Find where the given text appears and provide that cell's center as (X, Y) coordinate. 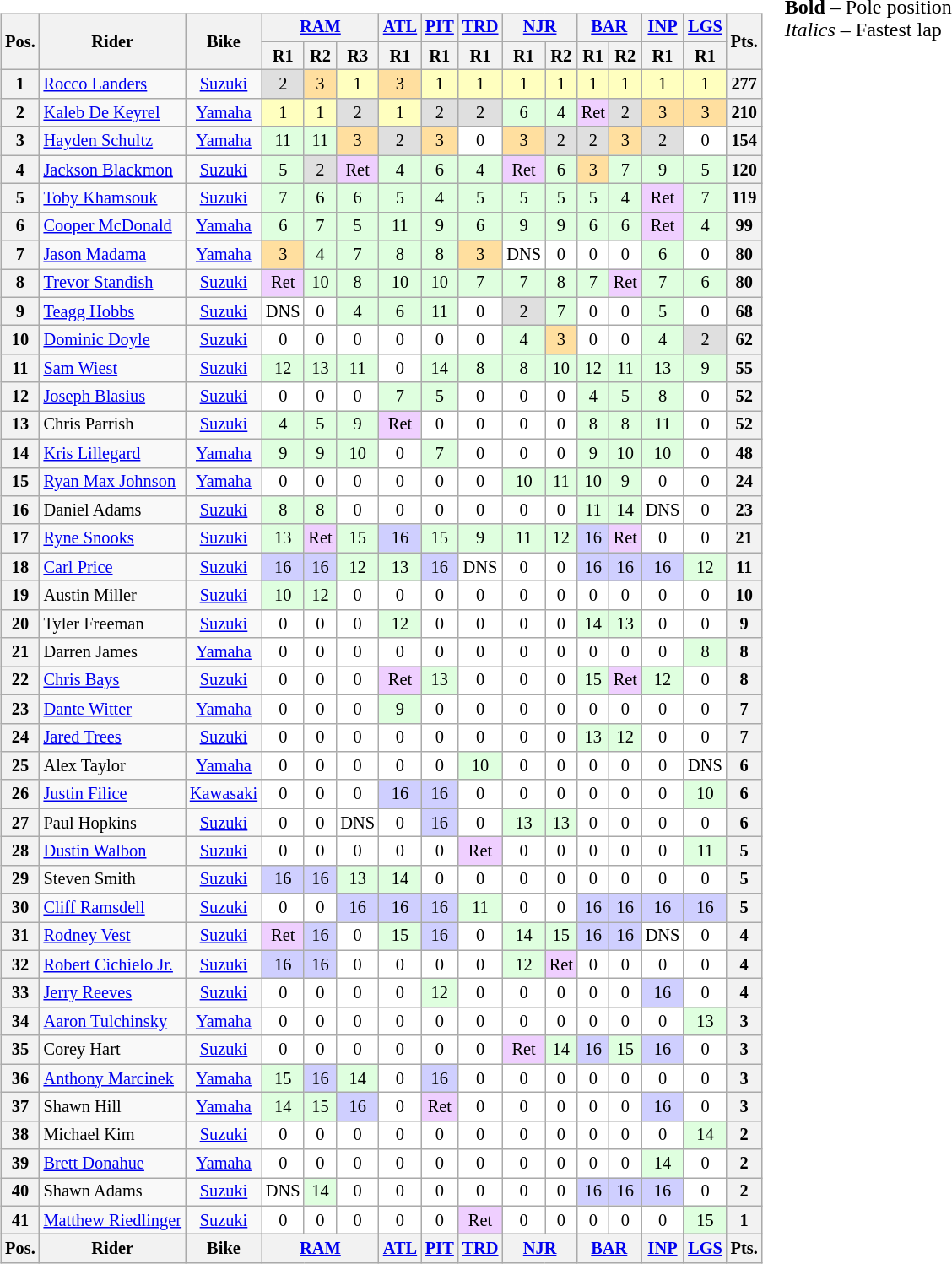
Cliff Ramsdell (113, 908)
Darren James (113, 652)
Shawn Hill (113, 1107)
Rocco Landers (113, 84)
Daniel Adams (113, 510)
19 (20, 596)
Brett Donahue (113, 1164)
R3 (357, 56)
Toby Khamsouk (113, 198)
40 (20, 1192)
22 (20, 681)
99 (744, 226)
48 (744, 453)
41 (20, 1220)
154 (744, 141)
Austin Miller (113, 596)
62 (744, 340)
Justin Filice (113, 794)
55 (744, 369)
Rodney Vest (113, 937)
Aaron Tulchinsky (113, 1022)
Kawasaki (224, 794)
Chris Bays (113, 681)
Kaleb De Keyrel (113, 113)
25 (20, 766)
37 (20, 1107)
Matthew Riedlinger (113, 1220)
Dominic Doyle (113, 340)
27 (20, 823)
38 (20, 1135)
277 (744, 84)
Jason Madama (113, 255)
Hayden Schultz (113, 141)
39 (20, 1164)
32 (20, 964)
Sam Wiest (113, 369)
Jared Trees (113, 737)
Chris Parrish (113, 425)
26 (20, 794)
36 (20, 1078)
18 (20, 567)
Paul Hopkins (113, 823)
Ryne Snooks (113, 538)
Michael Kim (113, 1135)
20 (20, 624)
Cooper McDonald (113, 226)
Dustin Walbon (113, 851)
Anthony Marcinek (113, 1078)
Shawn Adams (113, 1192)
34 (20, 1022)
Alex Taylor (113, 766)
Corey Hart (113, 1050)
Tyler Freeman (113, 624)
Ryan Max Johnson (113, 482)
Carl Price (113, 567)
120 (744, 170)
Teagg Hobbs (113, 311)
Jerry Reeves (113, 993)
210 (744, 113)
Kris Lillegard (113, 453)
Jackson Blackmon (113, 170)
31 (20, 937)
Trevor Standish (113, 284)
33 (20, 993)
119 (744, 198)
Joseph Blasius (113, 397)
28 (20, 851)
Steven Smith (113, 879)
68 (744, 311)
Robert Cichielo Jr. (113, 964)
30 (20, 908)
Dante Witter (113, 709)
35 (20, 1050)
17 (20, 538)
29 (20, 879)
